Search for the cell housing the specified text and yield its [X, Y] center coordinate. 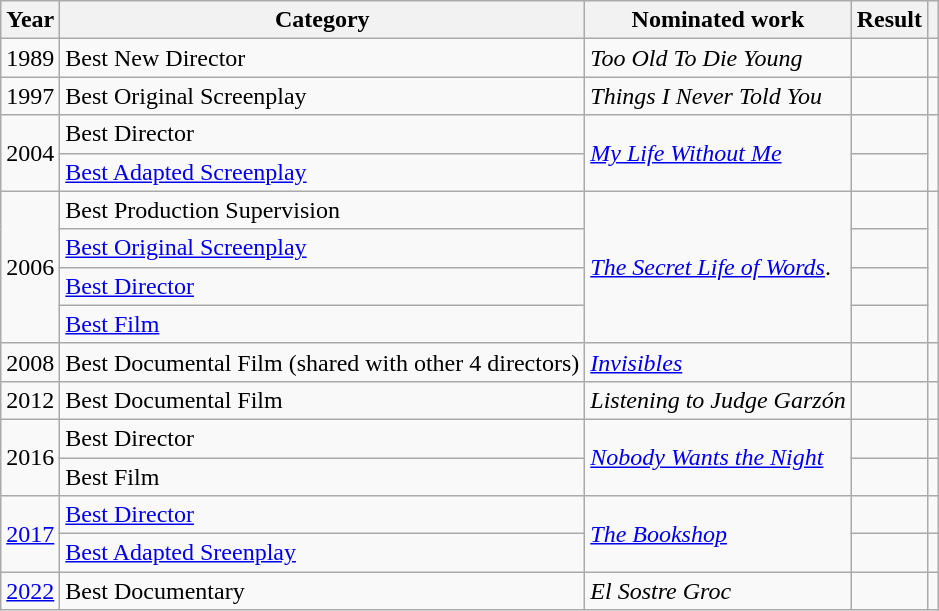
Things I Never Told You [718, 96]
Too Old To Die Young [718, 58]
Nominated work [718, 20]
Best Adapted Sreenplay [322, 553]
2008 [30, 362]
Result [889, 20]
Best New Director [322, 58]
2022 [30, 591]
Best Documental Film [322, 400]
Best Documental Film (shared with other 4 directors) [322, 362]
2012 [30, 400]
Year [30, 20]
Listening to Judge Garzón [718, 400]
Invisibles [718, 362]
Category [322, 20]
1989 [30, 58]
Best Documentary [322, 591]
My Life Without Me [718, 153]
2016 [30, 457]
Best Production Supervision [322, 210]
2017 [30, 534]
1997 [30, 96]
The Secret Life of Words. [718, 267]
Best Adapted Screenplay [322, 172]
El Sostre Groc [718, 591]
Nobody Wants the Night [718, 457]
2006 [30, 267]
2004 [30, 153]
The Bookshop [718, 534]
